Identify which cell holds the provided text, then report its (x, y) central coordinate. 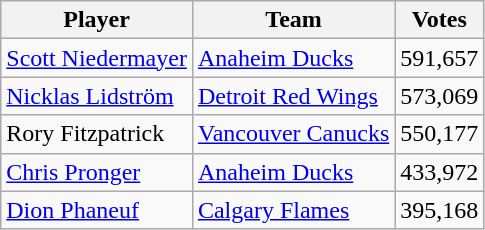
Team (293, 20)
Votes (440, 20)
Player (97, 20)
Chris Pronger (97, 172)
Calgary Flames (293, 210)
591,657 (440, 58)
433,972 (440, 172)
Nicklas Lidström (97, 96)
Scott Niedermayer (97, 58)
Vancouver Canucks (293, 134)
Rory Fitzpatrick (97, 134)
395,168 (440, 210)
Dion Phaneuf (97, 210)
Detroit Red Wings (293, 96)
573,069 (440, 96)
550,177 (440, 134)
